Identify which cell holds the provided text, then report its (X, Y) central coordinate. 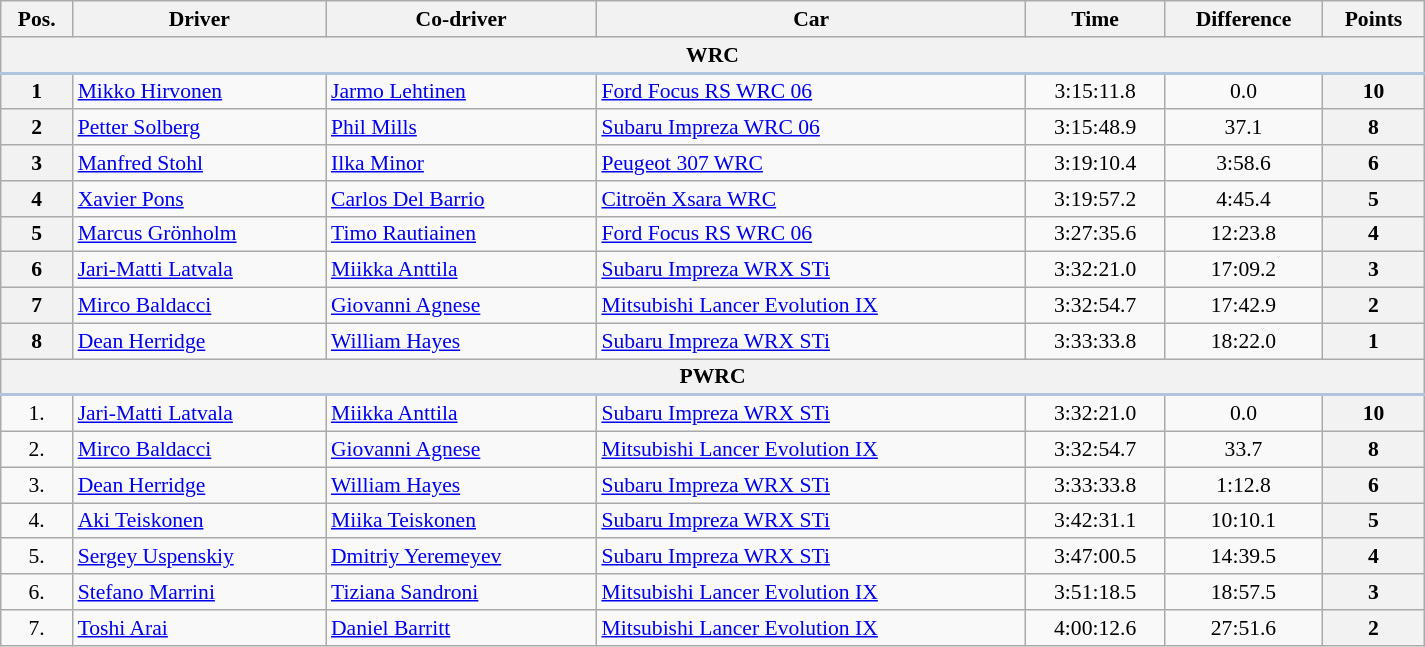
3:42:31.1 (1095, 521)
Timo Rautiainen (461, 234)
3:15:48.9 (1095, 128)
33.7 (1243, 450)
Phil Mills (461, 128)
4:00:12.6 (1095, 628)
Jarmo Lehtinen (461, 91)
Carlos Del Barrio (461, 199)
18:22.0 (1243, 341)
Driver (200, 19)
14:39.5 (1243, 557)
Toshi Arai (200, 628)
Ilka Minor (461, 163)
12:23.8 (1243, 234)
3:27:35.6 (1095, 234)
3:47:00.5 (1095, 557)
Miika Teiskonen (461, 521)
Points (1374, 19)
Difference (1243, 19)
3:15:11.8 (1095, 91)
1:12.8 (1243, 485)
10:10.1 (1243, 521)
18:57.5 (1243, 592)
Daniel Barritt (461, 628)
PWRC (713, 377)
Pos. (37, 19)
Marcus Grönholm (200, 234)
2. (37, 450)
Dmitriy Yeremeyev (461, 557)
Petter Solberg (200, 128)
WRC (713, 55)
37.1 (1243, 128)
Mikko Hirvonen (200, 91)
Citroën Xsara WRC (811, 199)
1. (37, 413)
7 (37, 306)
3:58.6 (1243, 163)
3:51:18.5 (1095, 592)
Time (1095, 19)
17:42.9 (1243, 306)
Manfred Stohl (200, 163)
Aki Teiskonen (200, 521)
Xavier Pons (200, 199)
4:45.4 (1243, 199)
Stefano Marrini (200, 592)
7. (37, 628)
Subaru Impreza WRC 06 (811, 128)
5. (37, 557)
27:51.6 (1243, 628)
Co-driver (461, 19)
6. (37, 592)
17:09.2 (1243, 270)
3:19:57.2 (1095, 199)
Car (811, 19)
4. (37, 521)
3:19:10.4 (1095, 163)
Sergey Uspenskiy (200, 557)
Tiziana Sandroni (461, 592)
3. (37, 485)
Peugeot 307 WRC (811, 163)
